Return [x, y] of the center of cell containing provided text 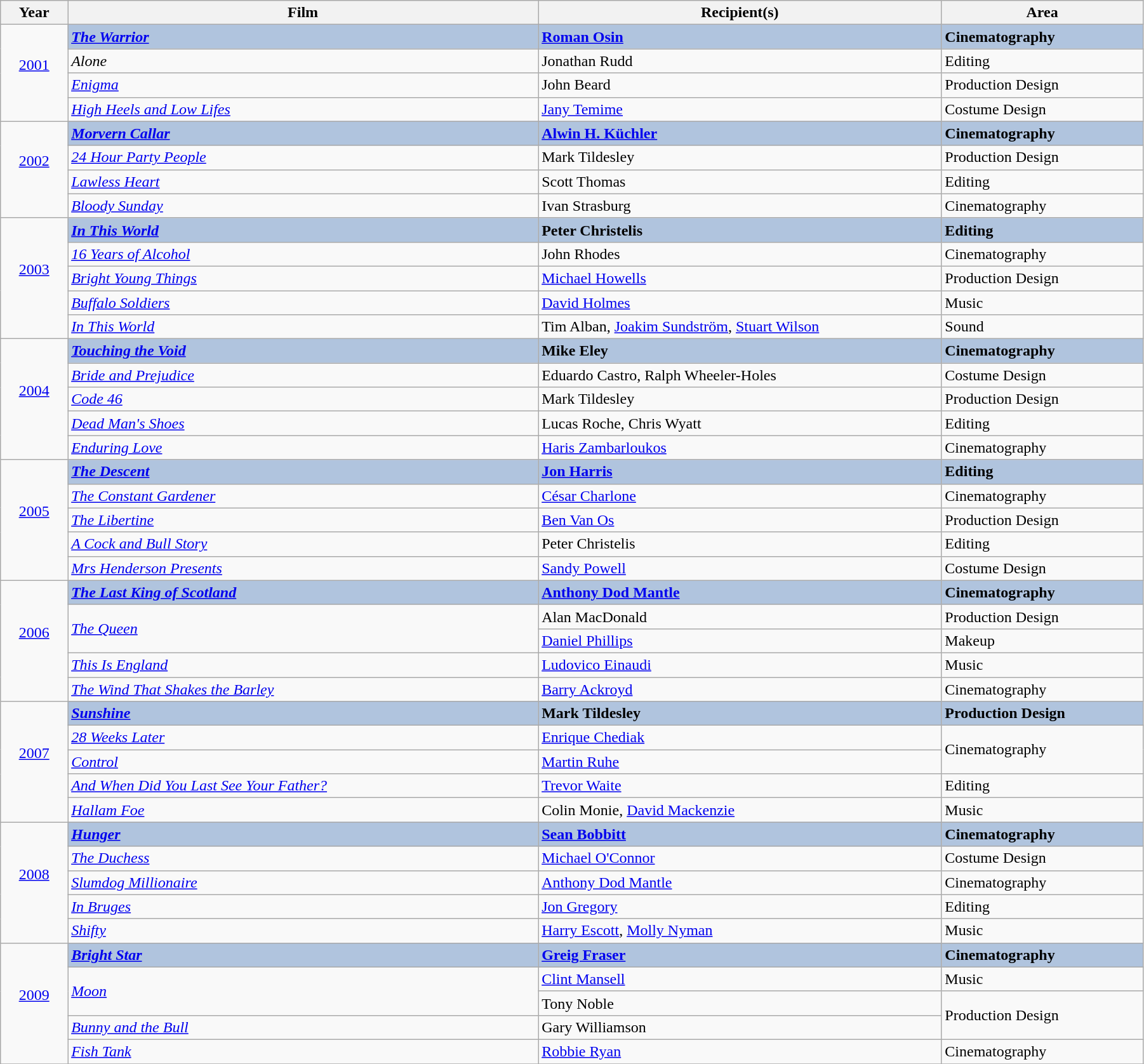
Hunger [303, 834]
Lucas Roche, Chris Wyatt [740, 423]
In Bruges [303, 907]
Jon Gregory [740, 907]
The Queen [303, 628]
César Charlone [740, 496]
Makeup [1042, 641]
2002 [34, 170]
Jonathan Rudd [740, 61]
Jon Harris [740, 472]
The Last King of Scotland [303, 592]
Mrs Henderson Presents [303, 568]
The Wind That Shakes the Barley [303, 689]
Bride and Prejudice [303, 375]
Shifty [303, 931]
The Duchess [303, 858]
2009 [34, 1003]
Michael O'Connor [740, 858]
2008 [34, 882]
David Holmes [740, 303]
Gary Williamson [740, 1027]
Scott Thomas [740, 182]
Enrique Chediak [740, 738]
Touching the Void [303, 351]
And When Did You Last See Your Father? [303, 786]
The Constant Gardener [303, 496]
Greig Fraser [740, 955]
Haris Zambarloukos [740, 448]
Bloody Sunday [303, 206]
Alwin H. Küchler [740, 133]
John Beard [740, 85]
2004 [34, 399]
2003 [34, 278]
The Warrior [303, 37]
Ivan Strasburg [740, 206]
Film [303, 13]
Enigma [303, 85]
Jany Temime [740, 109]
Hallam Foe [303, 810]
The Descent [303, 472]
The Libertine [303, 520]
Robbie Ryan [740, 1051]
Martin Ruhe [740, 762]
16 Years of Alcohol [303, 254]
2006 [34, 641]
This Is England [303, 665]
Buffalo Soldiers [303, 303]
Enduring Love [303, 448]
Moon [303, 991]
Ben Van Os [740, 520]
Harry Escott, Molly Nyman [740, 931]
Bright Young Things [303, 278]
Lawless Heart [303, 182]
Colin Monie, David Mackenzie [740, 810]
Tony Noble [740, 1003]
Dead Man's Shoes [303, 423]
Alone [303, 61]
Area [1042, 13]
Clint Mansell [740, 979]
A Cock and Bull Story [303, 544]
Sean Bobbitt [740, 834]
Michael Howells [740, 278]
Sound [1042, 327]
John Rhodes [740, 254]
24 Hour Party People [303, 157]
Sunshine [303, 714]
2001 [34, 73]
Roman Osin [740, 37]
28 Weeks Later [303, 738]
Recipient(s) [740, 13]
Morvern Callar [303, 133]
2005 [34, 520]
Year [34, 13]
Bright Star [303, 955]
Mike Eley [740, 351]
Tim Alban, Joakim Sundström, Stuart Wilson [740, 327]
High Heels and Low Lifes [303, 109]
Ludovico Einaudi [740, 665]
Barry Ackroyd [740, 689]
Daniel Phillips [740, 641]
Eduardo Castro, Ralph Wheeler-Holes [740, 375]
Sandy Powell [740, 568]
Alan MacDonald [740, 616]
Fish Tank [303, 1051]
2007 [34, 762]
Control [303, 762]
Slumdog Millionaire [303, 882]
Code 46 [303, 399]
Trevor Waite [740, 786]
Bunny and the Bull [303, 1027]
